Search for the cell housing the specified text and yield its (x, y) center coordinate. 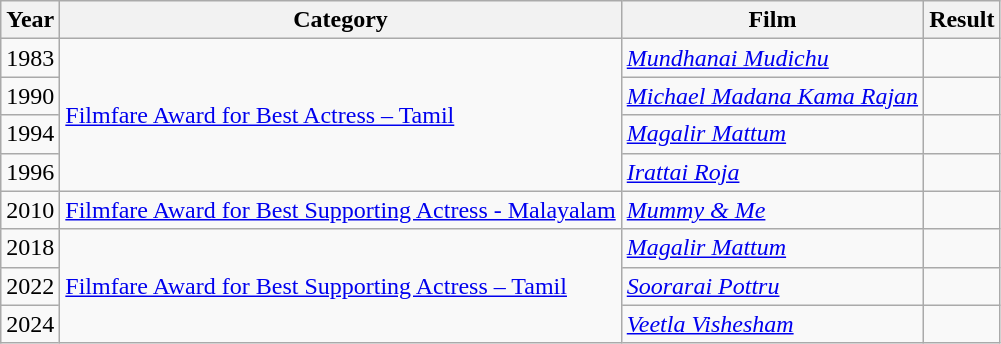
2018 (30, 248)
Irattai Roja (772, 172)
Soorarai Pottru (772, 286)
Mummy & Me (772, 210)
2010 (30, 210)
Veetla Vishesham (772, 324)
Mundhanai Mudichu (772, 58)
1994 (30, 134)
Michael Madana Kama Rajan (772, 96)
Filmfare Award for Best Actress – Tamil (340, 115)
1983 (30, 58)
Filmfare Award for Best Supporting Actress - Malayalam (340, 210)
Filmfare Award for Best Supporting Actress – Tamil (340, 286)
Film (772, 20)
Result (962, 20)
Year (30, 20)
Category (340, 20)
1996 (30, 172)
2022 (30, 286)
1990 (30, 96)
2024 (30, 324)
